Return (X, Y) of the center of cell containing provided text 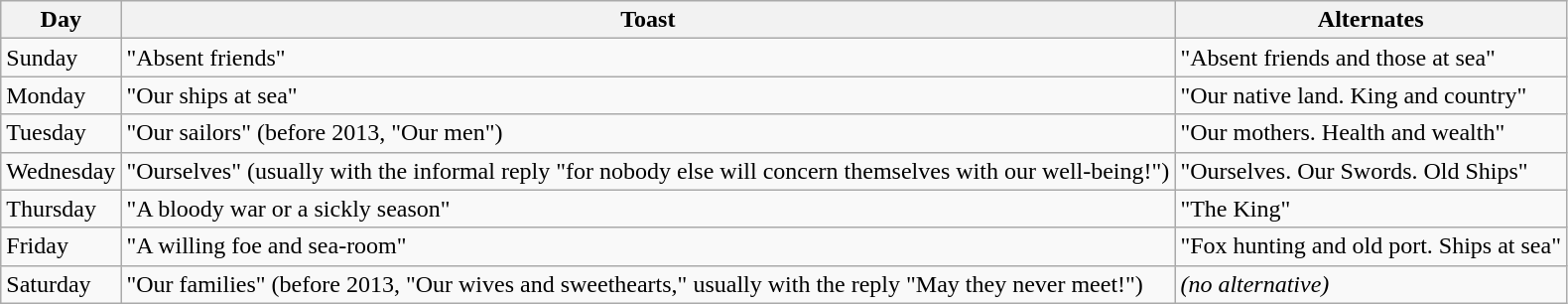
Alternates (1372, 20)
Thursday (62, 209)
"Our families" (before 2013, "Our wives and sweethearts," usually with the reply "May they never meet!") (648, 284)
Wednesday (62, 171)
Monday (62, 95)
Toast (648, 20)
"Our ships at sea" (648, 95)
"Absent friends and those at sea" (1372, 58)
Tuesday (62, 133)
"Our native land. King and country" (1372, 95)
Sunday (62, 58)
Saturday (62, 284)
Day (62, 20)
"Ourselves" (usually with the informal reply "for nobody else will concern themselves with our well-being!") (648, 171)
"Fox hunting and old port. Ships at sea" (1372, 246)
"Absent friends" (648, 58)
"The King" (1372, 209)
"A willing foe and sea-room" (648, 246)
Friday (62, 246)
"Our mothers. Health and wealth" (1372, 133)
"Our sailors" (before 2013, "Our men") (648, 133)
(no alternative) (1372, 284)
"Ourselves. Our Swords. Old Ships" (1372, 171)
"A bloody war or a sickly season" (648, 209)
